Detect which cell encompasses the target text, then output its [X, Y] center coordinate. 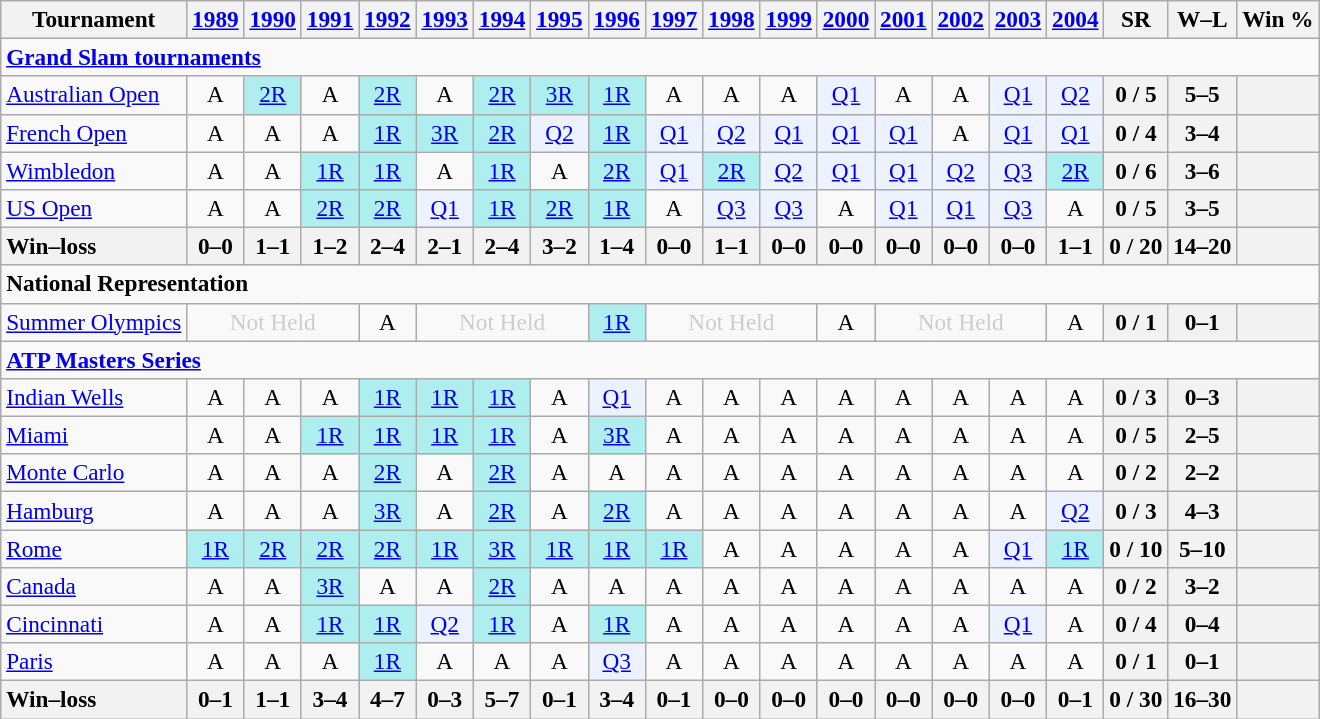
Tournament [94, 19]
5–7 [502, 699]
1994 [502, 19]
Paris [94, 662]
5–5 [1202, 95]
4–7 [388, 699]
2–1 [444, 246]
0–4 [1202, 624]
1998 [732, 19]
Wimbledon [94, 170]
1–2 [330, 246]
1989 [216, 19]
16–30 [1202, 699]
1991 [330, 19]
2–5 [1202, 435]
5–10 [1202, 548]
1–4 [616, 246]
SR [1136, 19]
Rome [94, 548]
Australian Open [94, 95]
0 / 10 [1136, 548]
2004 [1076, 19]
4–3 [1202, 510]
Hamburg [94, 510]
2003 [1018, 19]
W–L [1202, 19]
2001 [904, 19]
Win % [1278, 19]
Cincinnati [94, 624]
Grand Slam tournaments [660, 57]
1997 [674, 19]
0 / 6 [1136, 170]
1996 [616, 19]
US Open [94, 208]
National Representation [660, 284]
ATP Masters Series [660, 359]
1993 [444, 19]
14–20 [1202, 246]
French Open [94, 133]
0 / 20 [1136, 246]
3–5 [1202, 208]
Miami [94, 435]
2–2 [1202, 473]
Indian Wells [94, 397]
Canada [94, 586]
Monte Carlo [94, 473]
1995 [560, 19]
1990 [272, 19]
3–6 [1202, 170]
2002 [960, 19]
0 / 30 [1136, 699]
2000 [846, 19]
1992 [388, 19]
Summer Olympics [94, 322]
1999 [788, 19]
